Return (X, Y) of the center of cell containing provided text 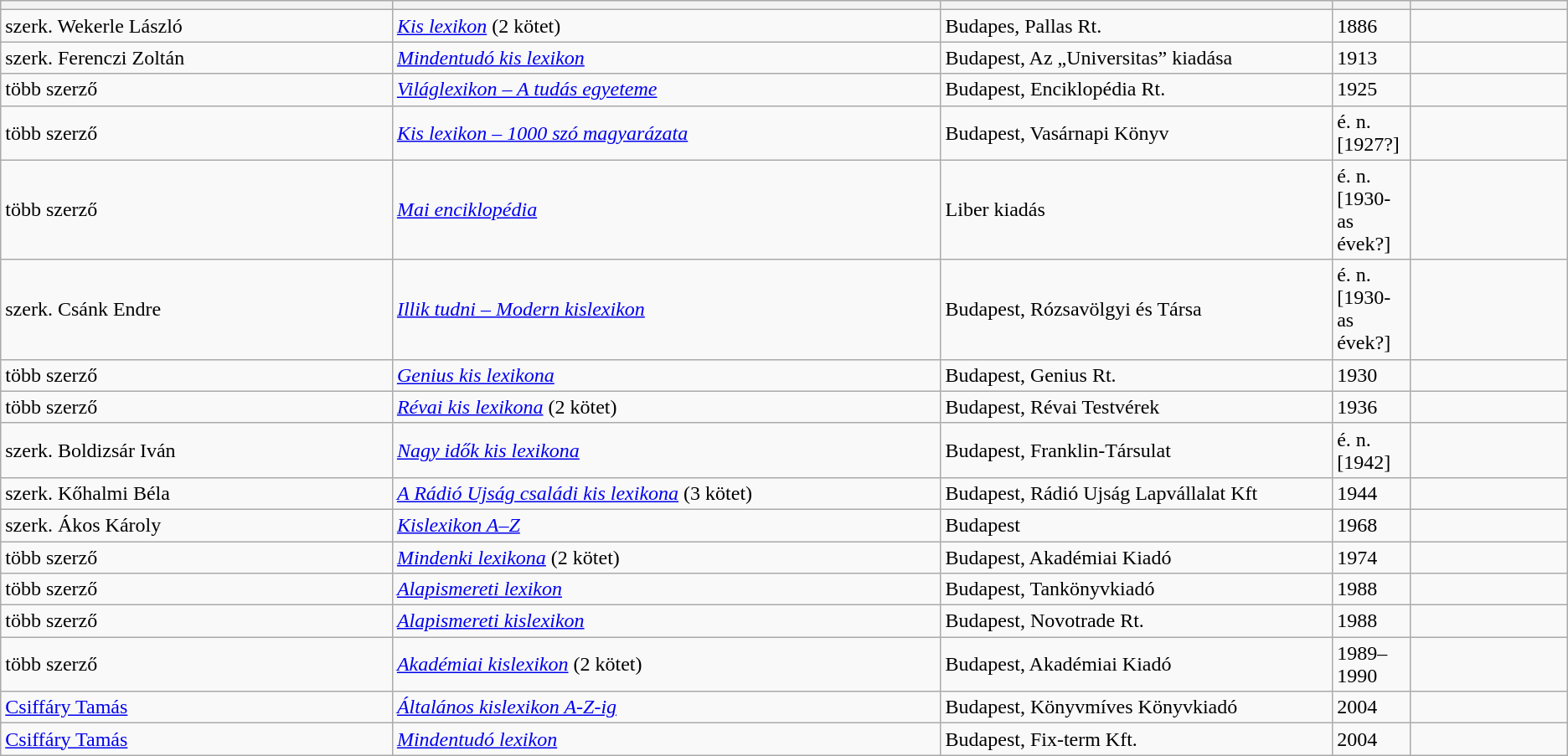
Nagy idők kis lexikona (667, 450)
Budapest, Fix-term Kft. (1137, 739)
1936 (1372, 407)
Kislexikon A–Z (667, 525)
Budapest, Enciklopédia Rt. (1137, 90)
Mindentudó lexikon (667, 739)
Kis lexikon – 1000 szó magyarázata (667, 132)
Révai kis lexikona (2 kötet) (667, 407)
1968 (1372, 525)
Budapest, Genius Rt. (1137, 375)
Mai enciklopédia (667, 209)
szerk. Kőhalmi Béla (197, 493)
Budapest, Franklin-Társulat (1137, 450)
1925 (1372, 90)
Budapest, Könyvmíves Könyvkiadó (1137, 707)
1989–1990 (1372, 665)
Mindenki lexikona (2 kötet) (667, 557)
1944 (1372, 493)
Mindentudó kis lexikon (667, 58)
Budapest, Rózsavölgyi és Társa (1137, 310)
Genius kis lexikona (667, 375)
szerk. Boldizsár Iván (197, 450)
szerk. Ákos Károly (197, 525)
Világlexikon – A tudás egyeteme (667, 90)
Alapismereti kislexikon (667, 621)
1886 (1372, 26)
Általános kislexikon A-Z-ig (667, 707)
Budapest, Novotrade Rt. (1137, 621)
szerk. Ferenczi Zoltán (197, 58)
Budapest (1137, 525)
Kis lexikon (2 kötet) (667, 26)
Budapest, Tankönyvkiadó (1137, 589)
Budapest, Vasárnapi Könyv (1137, 132)
Budapest, Az „Universitas” kiadása (1137, 58)
Budapest, Révai Testvérek (1137, 407)
1930 (1372, 375)
Akadémiai kislexikon (2 kötet) (667, 665)
Alapismereti lexikon (667, 589)
A Rádió Ujság családi kis lexikona (3 kötet) (667, 493)
szerk. Wekerle László (197, 26)
1913 (1372, 58)
Budapest, Rádió Ujság Lapvállalat Kft (1137, 493)
szerk. Csánk Endre (197, 310)
Liber kiadás (1137, 209)
Illik tudni – Modern kislexikon (667, 310)
é. n. [1927?] (1372, 132)
é. n. [1942] (1372, 450)
Budapes, Pallas Rt. (1137, 26)
1974 (1372, 557)
